For the text-containing cell, return its midpoint in (x, y) coordinate format. 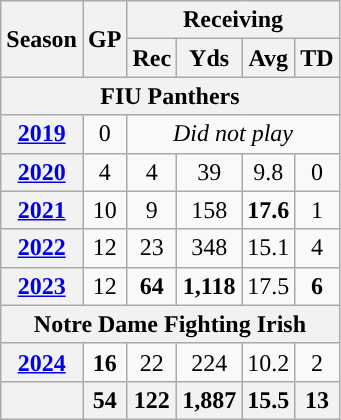
16 (104, 362)
17.6 (268, 210)
2019 (42, 134)
2022 (42, 248)
1,887 (210, 400)
9.8 (268, 172)
13 (317, 400)
TD (317, 58)
Notre Dame Fighting Irish (170, 324)
Receiving (233, 20)
2024 (42, 362)
54 (104, 400)
158 (210, 210)
Season (42, 39)
64 (152, 286)
Yds (210, 58)
15.1 (268, 248)
2023 (42, 286)
2 (317, 362)
Avg (268, 58)
10.2 (268, 362)
2021 (42, 210)
Did not play (233, 134)
15.5 (268, 400)
Rec (152, 58)
10 (104, 210)
1 (317, 210)
FIU Panthers (170, 96)
39 (210, 172)
9 (152, 210)
6 (317, 286)
2020 (42, 172)
GP (104, 39)
348 (210, 248)
224 (210, 362)
17.5 (268, 286)
23 (152, 248)
122 (152, 400)
1,118 (210, 286)
22 (152, 362)
